Scan for the cell matching the given text and deliver its (X, Y) coordinate at center. 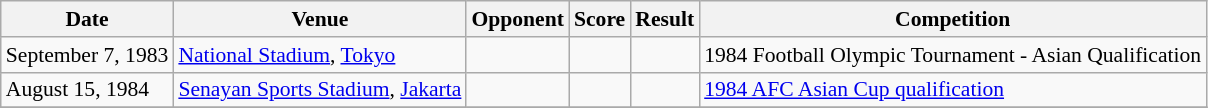
1984 AFC Asian Cup qualification (952, 90)
Competition (952, 19)
Opponent (518, 19)
September 7, 1983 (88, 55)
August 15, 1984 (88, 90)
Venue (320, 19)
1984 Football Olympic Tournament - Asian Qualification (952, 55)
Date (88, 19)
Result (664, 19)
Senayan Sports Stadium, Jakarta (320, 90)
National Stadium, Tokyo (320, 55)
Score (600, 19)
